Locate the cell with the specified text and output its [x, y] center coordinate. 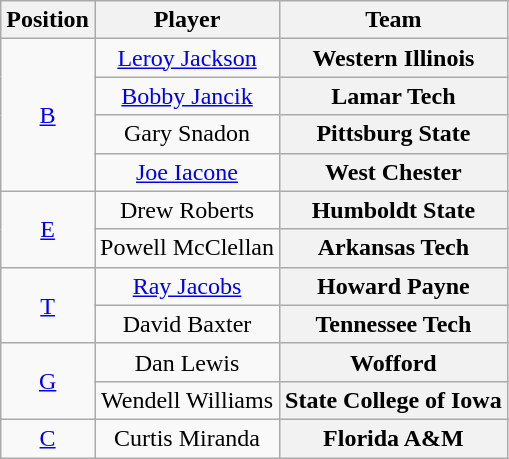
B [48, 115]
West Chester [394, 172]
Curtis Miranda [186, 438]
Gary Snadon [186, 134]
Wendell Williams [186, 400]
Player [186, 20]
E [48, 229]
Western Illinois [394, 58]
Team [394, 20]
State College of Iowa [394, 400]
David Baxter [186, 324]
G [48, 381]
Joe Iacone [186, 172]
Dan Lewis [186, 362]
Wofford [394, 362]
Howard Payne [394, 286]
Leroy Jackson [186, 58]
Florida A&M [394, 438]
Pittsburg State [394, 134]
Lamar Tech [394, 96]
Arkansas Tech [394, 248]
T [48, 305]
Powell McClellan [186, 248]
Ray Jacobs [186, 286]
Humboldt State [394, 210]
Tennessee Tech [394, 324]
Position [48, 20]
Bobby Jancik [186, 96]
Drew Roberts [186, 210]
C [48, 438]
